Detect which cell encompasses the target text, then output its (x, y) center coordinate. 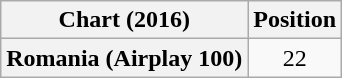
Position (295, 20)
Romania (Airplay 100) (124, 58)
Chart (2016) (124, 20)
22 (295, 58)
